Search for the cell housing the specified text and yield its [X, Y] center coordinate. 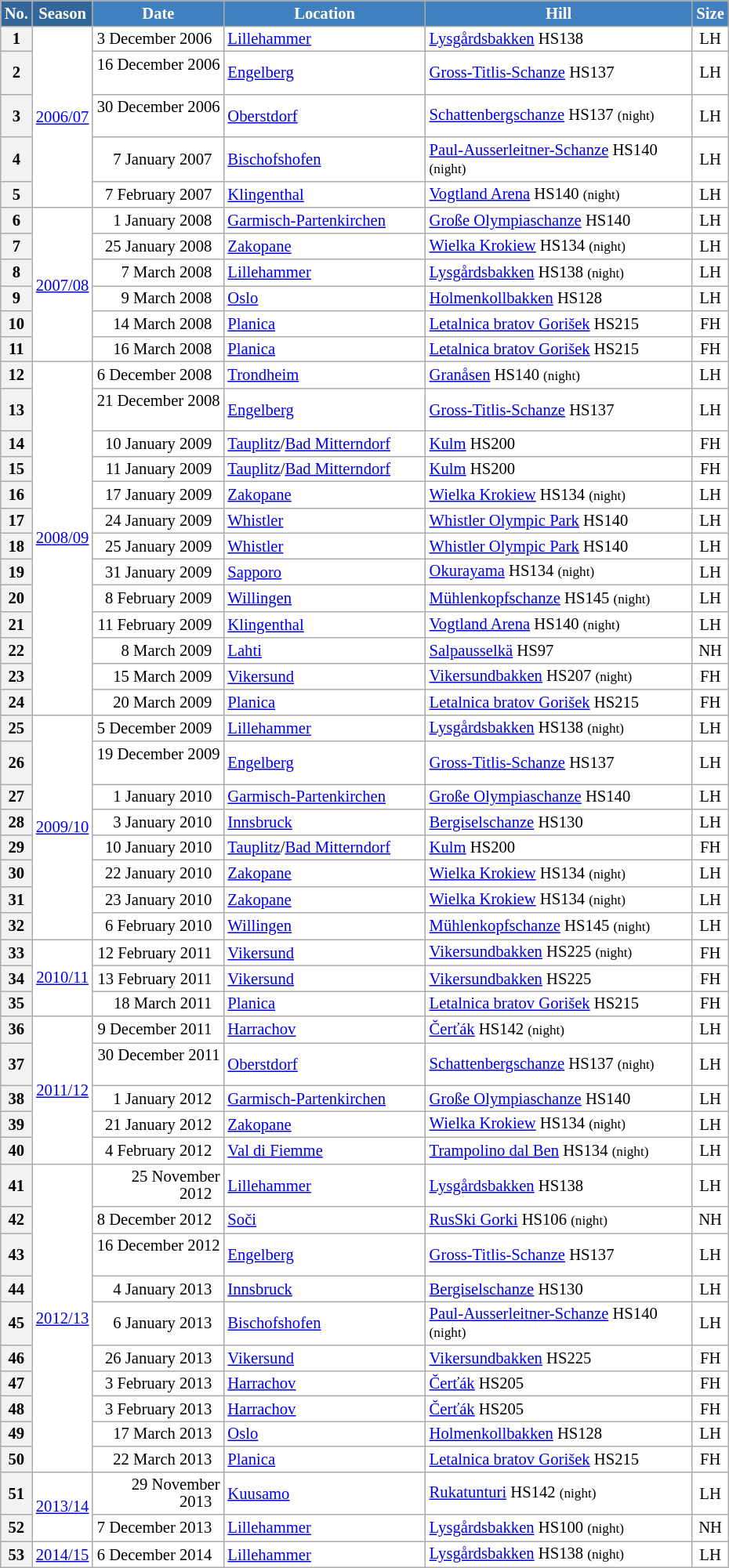
30 December 2006 [158, 116]
15 [16, 469]
2011/12 [63, 1089]
16 [16, 494]
Sapporo [325, 571]
50 [16, 1459]
21 December 2008 [158, 409]
2012/13 [63, 1318]
6 December 2014 [158, 1554]
13 February 2011 [158, 978]
2014/15 [63, 1554]
46 [16, 1357]
23 [16, 676]
9 March 2008 [158, 298]
5 December 2009 [158, 728]
29 November 2013 [158, 1494]
19 [16, 571]
19 December 2009 [158, 763]
41 [16, 1185]
Granåsen HS140 (night) [559, 375]
3 January 2010 [158, 821]
20 March 2009 [158, 702]
6 January 2013 [158, 1323]
38 [16, 1098]
1 January 2010 [158, 796]
13 [16, 409]
31 [16, 900]
Soči [325, 1220]
18 March 2011 [158, 1003]
7 January 2007 [158, 158]
25 November 2012 [158, 1185]
6 [16, 219]
53 [16, 1554]
7 February 2007 [158, 194]
25 [16, 728]
7 December 2013 [158, 1527]
52 [16, 1527]
43 [16, 1254]
42 [16, 1220]
10 January 2009 [158, 444]
4 February 2012 [158, 1150]
2010/11 [63, 977]
Location [325, 13]
26 [16, 763]
Trampolino dal Ben HS134 (night) [559, 1150]
12 February 2011 [158, 952]
29 [16, 847]
10 January 2010 [158, 847]
Trondheim [325, 375]
Season [63, 13]
2008/09 [63, 538]
Date [158, 13]
16 March 2008 [158, 349]
14 March 2008 [158, 323]
2 [16, 72]
No. [16, 13]
8 December 2012 [158, 1220]
9 [16, 298]
11 [16, 349]
37 [16, 1064]
Size [710, 13]
17 March 2013 [158, 1433]
45 [16, 1323]
Salpausselkä HS97 [559, 650]
25 January 2009 [158, 545]
Lysgårdsbakken HS100 (night) [559, 1527]
21 January 2012 [158, 1124]
RusSki Gorki HS106 (night) [559, 1220]
5 [16, 194]
40 [16, 1150]
51 [16, 1494]
49 [16, 1433]
21 [16, 625]
Vikersundbakken HS207 (night) [559, 676]
2006/07 [63, 117]
Val di Fiemme [325, 1150]
2007/08 [63, 284]
22 January 2010 [158, 873]
20 [16, 598]
Čerťák HS142 (night) [559, 1029]
31 January 2009 [158, 571]
7 [16, 246]
6 December 2008 [158, 375]
23 January 2010 [158, 900]
11 February 2009 [158, 625]
4 January 2013 [158, 1288]
Okurayama HS134 (night) [559, 571]
Hill [559, 13]
15 March 2009 [158, 676]
24 [16, 702]
16 December 2012 [158, 1254]
48 [16, 1408]
22 March 2013 [158, 1459]
Lahti [325, 650]
9 December 2011 [158, 1029]
34 [16, 978]
27 [16, 796]
30 December 2011 [158, 1064]
35 [16, 1003]
11 January 2009 [158, 469]
Kuusamo [325, 1494]
1 [16, 38]
17 [16, 520]
22 [16, 650]
26 January 2013 [158, 1357]
12 [16, 375]
8 [16, 272]
47 [16, 1383]
6 February 2010 [158, 925]
39 [16, 1124]
24 January 2009 [158, 520]
17 January 2009 [158, 494]
10 [16, 323]
Rukatunturi HS142 (night) [559, 1494]
16 December 2006 [158, 72]
28 [16, 821]
2009/10 [63, 827]
33 [16, 952]
18 [16, 545]
1 January 2008 [158, 219]
7 March 2008 [158, 272]
36 [16, 1029]
8 March 2009 [158, 650]
Vikersundbakken HS225 (night) [559, 952]
25 January 2008 [158, 246]
3 December 2006 [158, 38]
30 [16, 873]
4 [16, 158]
2013/14 [63, 1506]
44 [16, 1288]
3 [16, 116]
32 [16, 925]
8 February 2009 [158, 598]
1 January 2012 [158, 1098]
14 [16, 444]
